Output the [x, y] coordinate of the center of the cell containing the given text.  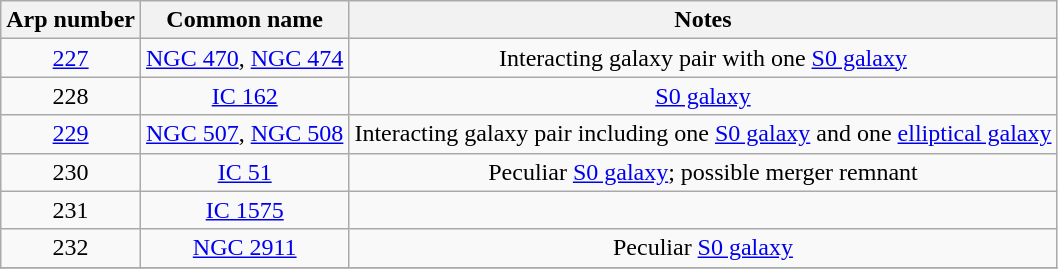
Arp number [71, 20]
IC 51 [244, 172]
Common name [244, 20]
IC 162 [244, 96]
IC 1575 [244, 210]
227 [71, 58]
NGC 2911 [244, 248]
Peculiar S0 galaxy [703, 248]
232 [71, 248]
Peculiar S0 galaxy; possible merger remnant [703, 172]
Notes [703, 20]
228 [71, 96]
229 [71, 134]
S0 galaxy [703, 96]
230 [71, 172]
Interacting galaxy pair including one S0 galaxy and one elliptical galaxy [703, 134]
Interacting galaxy pair with one S0 galaxy [703, 58]
NGC 507, NGC 508 [244, 134]
NGC 470, NGC 474 [244, 58]
231 [71, 210]
